Provide the (X, Y) coordinate of the cell's center where the given text is located.  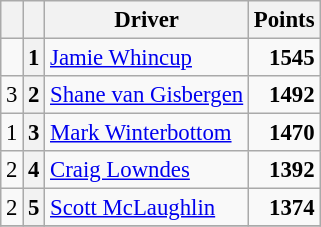
Points (284, 20)
1470 (284, 133)
4 (34, 170)
Driver (147, 20)
Craig Lowndes (147, 170)
Shane van Gisbergen (147, 95)
Mark Winterbottom (147, 133)
1545 (284, 58)
Scott McLaughlin (147, 208)
5 (34, 208)
1374 (284, 208)
1392 (284, 170)
Jamie Whincup (147, 58)
1492 (284, 95)
